Determine the [X, Y] coordinate at the center of the cell enclosing the given text.  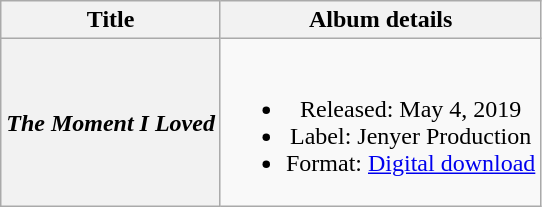
Released: May 4, 2019Label: Jenyer ProductionFormat: Digital download [380, 122]
Title [111, 20]
Album details [380, 20]
The Moment I Loved [111, 122]
